Search for the cell housing the specified text and yield its (X, Y) center coordinate. 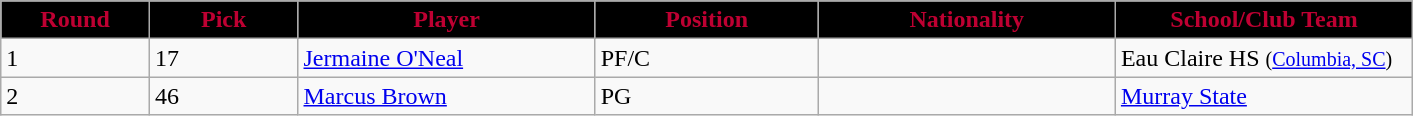
Pick (224, 20)
Round (76, 20)
2 (76, 96)
17 (224, 58)
Position (706, 20)
Murray State (1264, 96)
Marcus Brown (446, 96)
Player (446, 20)
46 (224, 96)
PG (706, 96)
Eau Claire HS (Columbia, SC) (1264, 58)
Jermaine O'Neal (446, 58)
PF/C (706, 58)
1 (76, 58)
Nationality (966, 20)
School/Club Team (1264, 20)
